Return the (x, y) coordinate for the center point of the cell that contains the specified text.  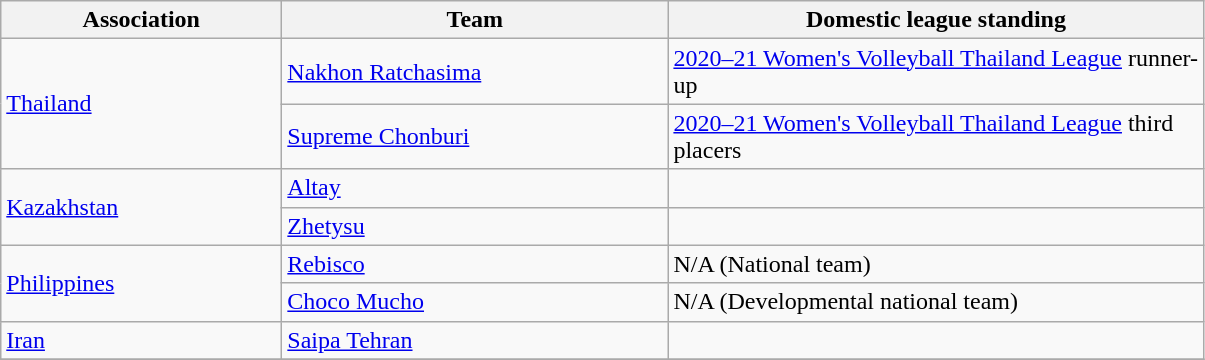
Rebisco (475, 264)
Saipa Tehran (475, 340)
Domestic league standing (936, 20)
Altay (475, 188)
Association (142, 20)
Nakhon Ratchasima (475, 72)
Philippines (142, 283)
Supreme Chonburi (475, 136)
Team (475, 20)
Iran (142, 340)
2020–21 Women's Volleyball Thailand League third placers (936, 136)
Zhetysu (475, 226)
Thailand (142, 104)
N/A (National team) (936, 264)
2020–21 Women's Volleyball Thailand League runner-up (936, 72)
Choco Mucho (475, 302)
Kazakhstan (142, 207)
N/A (Developmental national team) (936, 302)
